Extract the [X, Y] coordinate from the center of the cell holding the provided text.  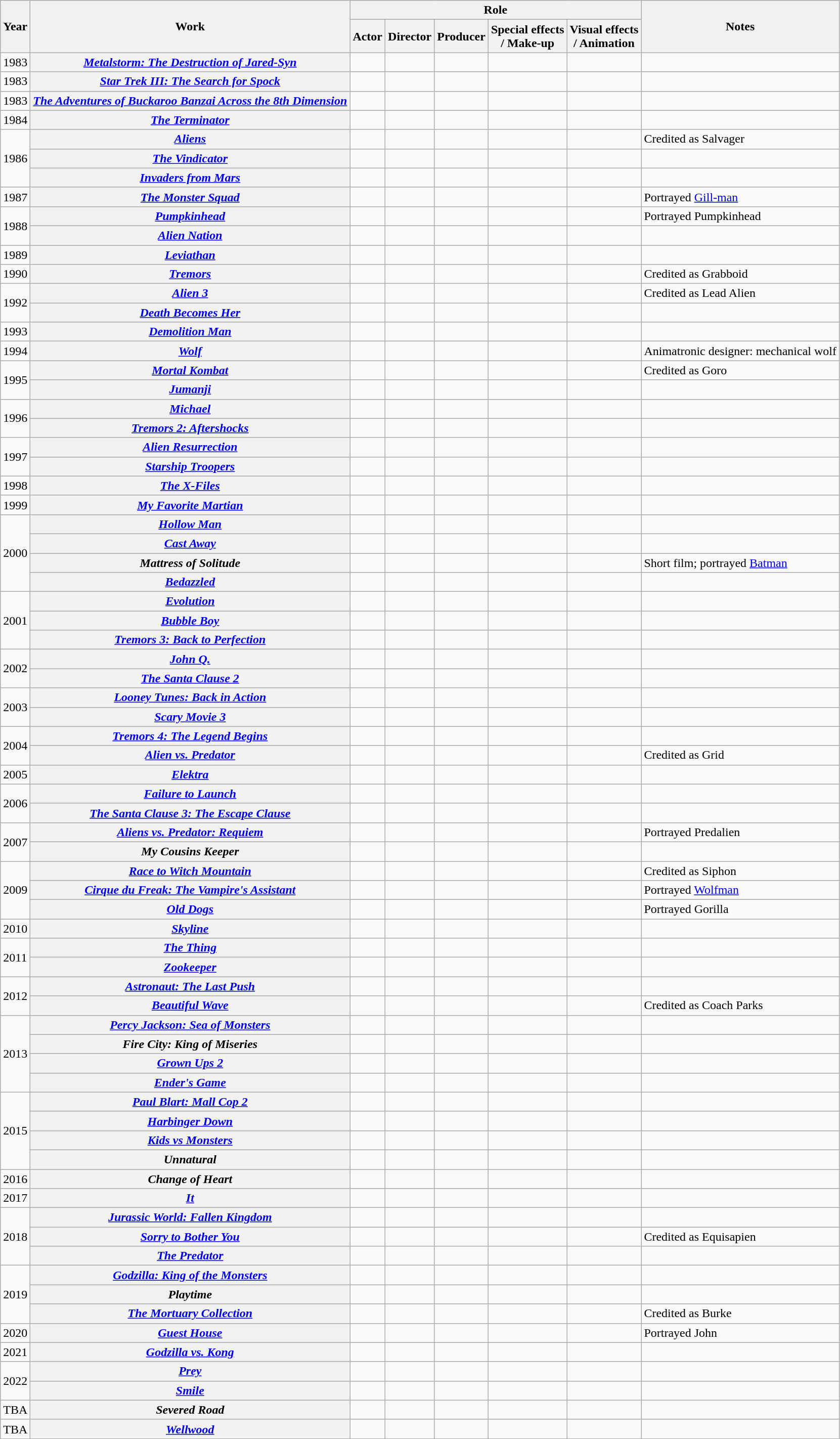
Role [496, 10]
2015 [15, 1130]
Tremors [190, 274]
2016 [15, 1179]
Visual effects / Animation [604, 36]
Death Becomes Her [190, 313]
Producer [461, 36]
2006 [15, 803]
Credited as Coach Parks [740, 1006]
The X-Files [190, 486]
2019 [15, 1294]
1984 [15, 120]
Wellwood [190, 1429]
The Adventures of Buckaroo Banzai Across the 8th Dimension [190, 101]
Unnatural [190, 1159]
The Vindicator [190, 158]
1995 [15, 380]
2020 [15, 1333]
Pumpkinhead [190, 216]
It [190, 1198]
2011 [15, 957]
2003 [15, 707]
Portrayed Predalien [740, 832]
Failure to Launch [190, 794]
1994 [15, 351]
2004 [15, 746]
2021 [15, 1352]
Astronaut: The Last Push [190, 986]
Metalstorm: The Destruction of Jared-Syn [190, 62]
Invaders from Mars [190, 178]
Bubble Boy [190, 621]
Guest House [190, 1333]
Alien Nation [190, 235]
The Predator [190, 1256]
Portrayed John [740, 1333]
1988 [15, 226]
Alien Resurrection [190, 447]
Kids vs Monsters [190, 1140]
Cast Away [190, 543]
1999 [15, 505]
Michael [190, 409]
Zookeeper [190, 967]
Mortal Kombat [190, 370]
Leviathan [190, 254]
1997 [15, 457]
Old Dogs [190, 909]
Hollow Man [190, 524]
Notes [740, 26]
The Terminator [190, 120]
Starship Troopers [190, 466]
Mattress of Solitude [190, 563]
Credited as Salvager [740, 139]
Sorry to Bother You [190, 1237]
Demolition Man [190, 332]
The Santa Clause 3: The Escape Clause [190, 813]
2002 [15, 669]
Portrayed Pumpkinhead [740, 216]
Wolf [190, 351]
Paul Blart: Mall Cop 2 [190, 1102]
2005 [15, 774]
Elektra [190, 774]
Portrayed Gill-man [740, 197]
Tremors 4: The Legend Begins [190, 736]
1993 [15, 332]
Godzilla: King of the Monsters [190, 1275]
Special effects / Make-up [527, 36]
Smile [190, 1390]
1998 [15, 486]
Jumanji [190, 389]
2000 [15, 553]
Prey [190, 1371]
Short film; portrayed Batman [740, 563]
2010 [15, 929]
Percy Jackson: Sea of Monsters [190, 1025]
Aliens [190, 139]
The Monster Squad [190, 197]
Portrayed Wolfman [740, 890]
Credited as Grid [740, 755]
Playtime [190, 1294]
Grown Ups 2 [190, 1063]
2012 [15, 996]
2009 [15, 890]
Godzilla vs. Kong [190, 1352]
Credited as Equisapien [740, 1237]
My Favorite Martian [190, 505]
2007 [15, 842]
2022 [15, 1381]
Fire City: King of Miseries [190, 1044]
1992 [15, 303]
Credited as Goro [740, 370]
Tremors 2: Aftershocks [190, 428]
Credited as Siphon [740, 870]
Skyline [190, 929]
Animatronic designer: mechanical wolf [740, 351]
Credited as Burke [740, 1314]
2013 [15, 1054]
Scary Movie 3 [190, 717]
John Q. [190, 659]
Evolution [190, 601]
Harbinger Down [190, 1121]
1986 [15, 158]
2017 [15, 1198]
Work [190, 26]
Aliens vs. Predator: Requiem [190, 832]
The Santa Clause 2 [190, 678]
Actor [368, 36]
Beautiful Wave [190, 1006]
1989 [15, 254]
1996 [15, 418]
Race to Witch Mountain [190, 870]
Year [15, 26]
Change of Heart [190, 1179]
1987 [15, 197]
Director [410, 36]
The Mortuary Collection [190, 1314]
Bedazzled [190, 582]
Alien 3 [190, 293]
Credited as Lead Alien [740, 293]
Cirque du Freak: The Vampire's Assistant [190, 890]
2001 [15, 621]
1990 [15, 274]
Portrayed Gorilla [740, 909]
Tremors 3: Back to Perfection [190, 640]
Severed Road [190, 1410]
Star Trek III: The Search for Spock [190, 81]
My Cousins Keeper [190, 851]
Looney Tunes: Back in Action [190, 697]
Ender's Game [190, 1082]
Alien vs. Predator [190, 755]
The Thing [190, 948]
Jurassic World: Fallen Kingdom [190, 1217]
2018 [15, 1237]
Credited as Grabboid [740, 274]
